From the cell containing the given text, extract its center point as (x, y) coordinate. 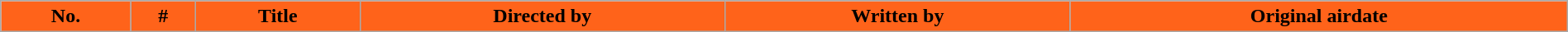
Title (278, 16)
No. (66, 16)
Directed by (543, 16)
# (163, 16)
Written by (897, 16)
Original airdate (1318, 16)
